Output the (x, y) coordinate of the center of the cell containing the given text.  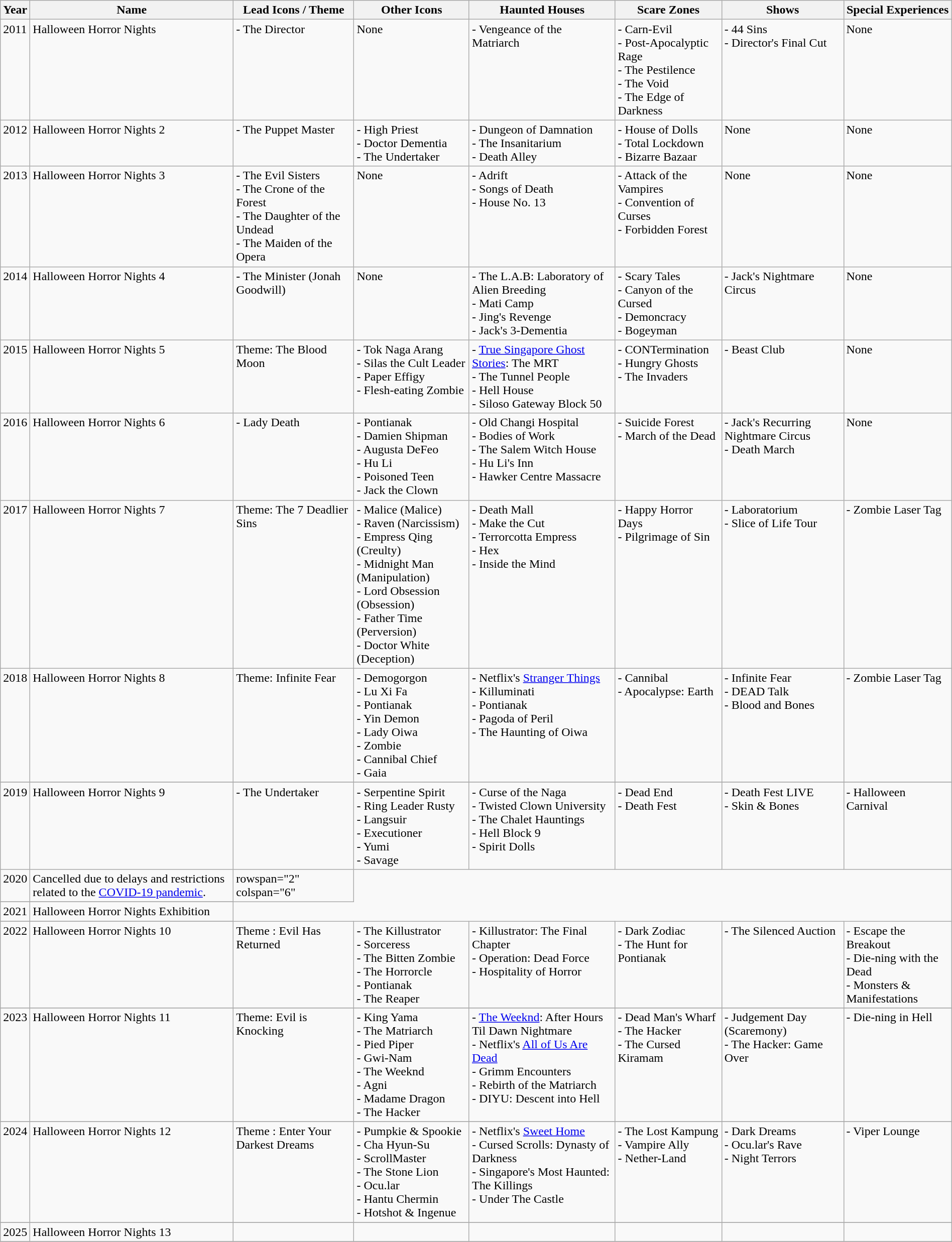
- Jack's Recurring Nightmare Circus- Death March (782, 457)
- Netflix's Stranger Things- Killuminati- Pontianak- Pagoda of Peril- The Haunting of Oiwa (542, 725)
2023 (15, 1065)
2013 (15, 216)
2012 (15, 143)
- Death Fest LIVE- Skin & Bones (782, 825)
Halloween Horror Nights 2 (132, 143)
2018 (15, 725)
- True Singapore Ghost Stories: The MRT- The Tunnel People- Hell House- Siloso Gateway Block 50 (542, 377)
- Dungeon of Damnation- The Insanitarium- Death Alley (542, 143)
Haunted Houses (542, 10)
Halloween Horror Nights Exhibition (132, 911)
- Adrift- Songs of Death- House No. 13 (542, 216)
Theme : Enter Your Darkest Dreams (294, 1172)
Halloween Horror Nights 8 (132, 725)
2017 (15, 584)
Cancelled due to delays and restrictions related to the COVID-19 pandemic. (132, 886)
- Old Changi Hospital- Bodies of Work- The Salem Witch House- Hu Li's Inn- Hawker Centre Massacre (542, 457)
Halloween Horror Nights 7 (132, 584)
- Scary Tales- Canyon of the Cursed- Demoncracy- Bogeyman (668, 303)
- Escape the Breakout - Die-ning with the Dead - Monsters & Manifestations (898, 964)
- Pontianak- Damien Shipman- Augusta DeFeo- Hu Li- Poisoned Teen- Jack the Clown (412, 457)
Theme: The 7 Deadlier Sins (294, 584)
- Judgement Day (Scaremony)- The Hacker: Game Over (782, 1065)
- King Yama- The Matriarch- Pied Piper- Gwi-Nam- The Weeknd- Agni- Madame Dragon- The Hacker (412, 1065)
- Tok Naga Arang- Silas the Cult Leader- Paper Effigy- Flesh-eating Zombie (412, 377)
Name (132, 10)
- The Weeknd: After Hours Til Dawn Nightmare- Netflix's All of Us Are Dead- Grimm Encounters- Rebirth of the Matriarch- DIYU: Descent into Hell (542, 1065)
- The Director (294, 70)
Shows (782, 10)
2019 (15, 825)
- Vengeance of the Matriarch (542, 70)
- Suicide Forest- March of the Dead (668, 457)
- Beast Club (782, 377)
- The Puppet Master (294, 143)
- Dark Zodiac- The Hunt for Pontianak (668, 964)
- The Killustrator- Sorceress- The Bitten Zombie- The Horrorcle- Pontianak- The Reaper (412, 964)
Year (15, 10)
- Jack's Nightmare Circus (782, 303)
- CONTermination- Hungry Ghosts- The Invaders (668, 377)
Special Experiences (898, 10)
Halloween Horror Nights 9 (132, 825)
- Dark Dreams- Ocu.lar's Rave- Night Terrors (782, 1172)
- Die-ning in Hell (898, 1065)
- Attack of the Vampires- Convention of Curses- Forbidden Forest (668, 216)
2011 (15, 70)
Halloween Horror Nights 11 (132, 1065)
Halloween Horror Nights 12 (132, 1172)
- 44 Sins- Director's Final Cut (782, 70)
- House of Dolls- Total Lockdown- Bizarre Bazaar (668, 143)
- Curse of the Naga- Twisted Clown University- The Chalet Hauntings- Hell Block 9- Spirit Dolls (542, 825)
2015 (15, 377)
- Lady Death (294, 457)
Halloween Horror Nights 6 (132, 457)
Theme: The Blood Moon (294, 377)
- Demogorgon- Lu Xi Fa- Pontianak- Yin Demon- Lady Oiwa- Zombie- Cannibal Chief- Gaia (412, 725)
2025 (15, 1232)
Theme: Evil is Knocking (294, 1065)
- The L.A.B: Laboratory of Alien Breeding- Mati Camp- Jing's Revenge- Jack's 3-Dementia (542, 303)
Halloween Horror Nights 5 (132, 377)
- Killustrator: The Final Chapter - Operation: Dead Force - Hospitality of Horror (542, 964)
- The Minister (Jonah Goodwill) (294, 303)
- Serpentine Spirit- Ring Leader Rusty- Langsuir- Executioner- Yumi- Savage (412, 825)
- The Lost Kampung- Vampire Ally- Nether-Land (668, 1172)
- Infinite Fear- DEAD Talk- Blood and Bones (782, 725)
Other Icons (412, 10)
rowspan="2" colspan="6" (294, 886)
- The Evil Sisters- The Crone of the Forest- The Daughter of the Undead- The Maiden of the Opera (294, 216)
- Halloween Carnival (898, 825)
- Viper Lounge (898, 1172)
- Pumpkie & Spookie- Cha Hyun-Su- ScrollMaster- The Stone Lion- Ocu.lar- Hantu Chermin- Hotshot & Ingenue (412, 1172)
- Happy Horror Days- Pilgrimage of Sin (668, 584)
Halloween Horror Nights 10 (132, 964)
2016 (15, 457)
Halloween Horror Nights 4 (132, 303)
- Laboratorium- Slice of Life Tour (782, 584)
- The Undertaker (294, 825)
2024 (15, 1172)
- Dead End- Death Fest (668, 825)
- High Priest- Doctor Dementia- The Undertaker (412, 143)
Theme : Evil Has Returned (294, 964)
Halloween Horror Nights (132, 70)
Lead Icons / Theme (294, 10)
2020 (15, 886)
Halloween Horror Nights 13 (132, 1232)
2021 (15, 911)
Halloween Horror Nights 3 (132, 216)
2022 (15, 964)
- Cannibal- Apocalypse: Earth (668, 725)
- The Silenced Auction (782, 964)
- Death Mall- Make the Cut- Terrorcotta Empress- Hex- Inside the Mind (542, 584)
- Netflix's Sweet Home- Cursed Scrolls: Dynasty of Darkness- Singapore's Most Haunted: The Killings- Under The Castle (542, 1172)
2014 (15, 303)
Scare Zones (668, 10)
Theme: Infinite Fear (294, 725)
- Carn-Evil- Post-Apocalyptic Rage- The Pestilence- The Void- The Edge of Darkness (668, 70)
- Dead Man's Wharf- The Hacker- The Cursed Kiramam (668, 1065)
